Find where the given text appears and provide that cell's center as [X, Y] coordinate. 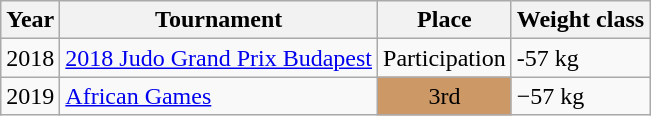
2018 Judo Grand Prix Budapest [219, 58]
Weight class [580, 20]
Place [445, 20]
Year [30, 20]
−57 kg [580, 96]
2018 [30, 58]
3rd [445, 96]
2019 [30, 96]
Participation [445, 58]
-57 kg [580, 58]
Tournament [219, 20]
African Games [219, 96]
